Output the [x, y] coordinate of the center of the cell containing the given text.  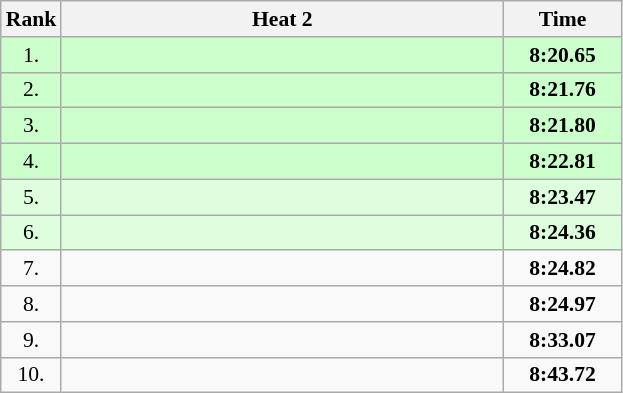
8:24.97 [562, 304]
8:20.65 [562, 55]
8:33.07 [562, 340]
6. [32, 233]
Heat 2 [282, 19]
8. [32, 304]
1. [32, 55]
10. [32, 375]
Rank [32, 19]
9. [32, 340]
5. [32, 197]
2. [32, 90]
4. [32, 162]
7. [32, 269]
8:23.47 [562, 197]
Time [562, 19]
3. [32, 126]
8:24.82 [562, 269]
8:43.72 [562, 375]
8:21.80 [562, 126]
8:21.76 [562, 90]
8:22.81 [562, 162]
8:24.36 [562, 233]
